Extract the (X, Y) coordinate from the center of the cell holding the provided text.  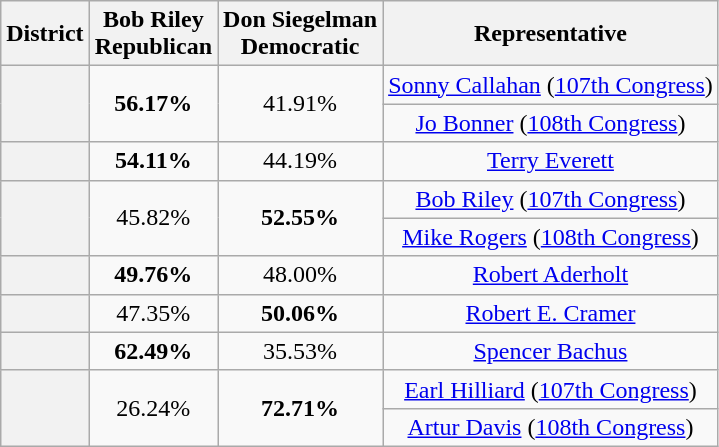
35.53% (300, 351)
Bob RileyRepublican (153, 34)
56.17% (153, 104)
Mike Rogers (108th Congress) (551, 237)
54.11% (153, 161)
50.06% (300, 313)
Earl Hilliard (107th Congress) (551, 389)
Terry Everett (551, 161)
62.49% (153, 351)
48.00% (300, 275)
Artur Davis (108th Congress) (551, 427)
52.55% (300, 218)
Robert Aderholt (551, 275)
26.24% (153, 408)
Spencer Bachus (551, 351)
49.76% (153, 275)
Don SiegelmanDemocratic (300, 34)
72.71% (300, 408)
Representative (551, 34)
District (45, 34)
Jo Bonner (108th Congress) (551, 123)
47.35% (153, 313)
Bob Riley (107th Congress) (551, 199)
Sonny Callahan (107th Congress) (551, 85)
Robert E. Cramer (551, 313)
44.19% (300, 161)
45.82% (153, 218)
41.91% (300, 104)
